Detect which cell encompasses the target text, then output its [x, y] center coordinate. 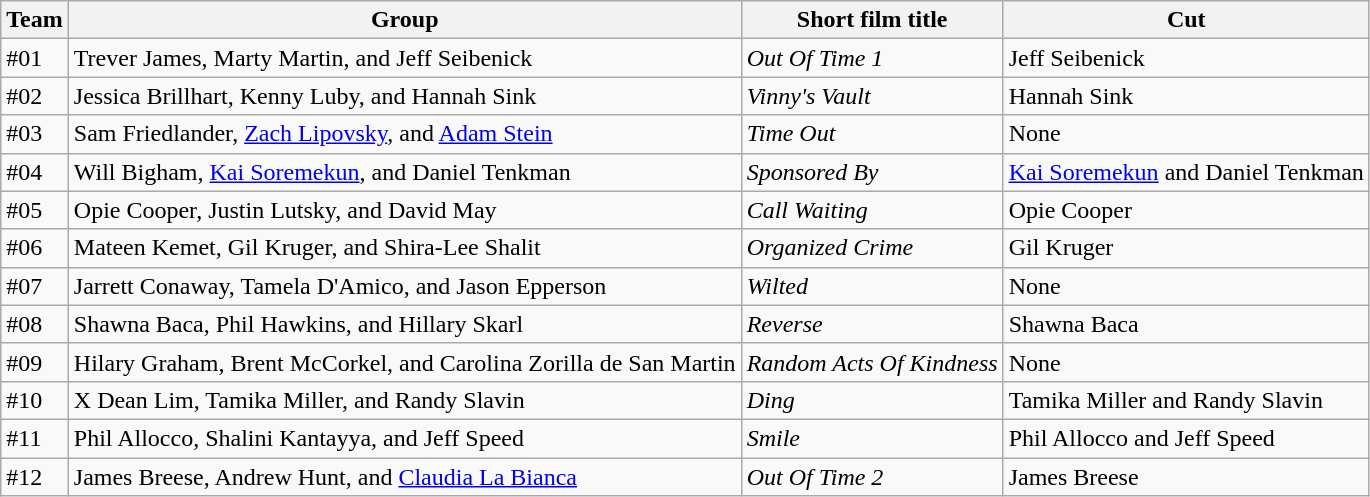
Sponsored By [872, 172]
#12 [35, 477]
Short film title [872, 20]
#03 [35, 134]
#01 [35, 58]
Shawna Baca, Phil Hawkins, and Hillary Skarl [404, 324]
#08 [35, 324]
Organized Crime [872, 248]
Out Of Time 2 [872, 477]
Time Out [872, 134]
Wilted [872, 286]
Kai Soremekun and Daniel Tenkman [1186, 172]
#09 [35, 362]
Trever James, Marty Martin, and Jeff Seibenick [404, 58]
Sam Friedlander, Zach Lipovsky, and Adam Stein [404, 134]
Group [404, 20]
Phil Allocco and Jeff Speed [1186, 438]
Vinny's Vault [872, 96]
#10 [35, 400]
#11 [35, 438]
Jessica Brillhart, Kenny Luby, and Hannah Sink [404, 96]
James Breese [1186, 477]
Random Acts Of Kindness [872, 362]
Opie Cooper, Justin Lutsky, and David May [404, 210]
Smile [872, 438]
Cut [1186, 20]
#02 [35, 96]
#04 [35, 172]
Ding [872, 400]
Team [35, 20]
X Dean Lim, Tamika Miller, and Randy Slavin [404, 400]
Reverse [872, 324]
James Breese, Andrew Hunt, and Claudia La Bianca [404, 477]
Jeff Seibenick [1186, 58]
Will Bigham, Kai Soremekun, and Daniel Tenkman [404, 172]
Shawna Baca [1186, 324]
Phil Allocco, Shalini Kantayya, and Jeff Speed [404, 438]
Out Of Time 1 [872, 58]
Hilary Graham, Brent McCorkel, and Carolina Zorilla de San Martin [404, 362]
Mateen Kemet, Gil Kruger, and Shira-Lee Shalit [404, 248]
Gil Kruger [1186, 248]
Opie Cooper [1186, 210]
Hannah Sink [1186, 96]
#05 [35, 210]
Call Waiting [872, 210]
Tamika Miller and Randy Slavin [1186, 400]
Jarrett Conaway, Tamela D'Amico, and Jason Epperson [404, 286]
#07 [35, 286]
#06 [35, 248]
